Pinpoint the cell where the given text exists, returning its (x, y) midpoint coordinate. 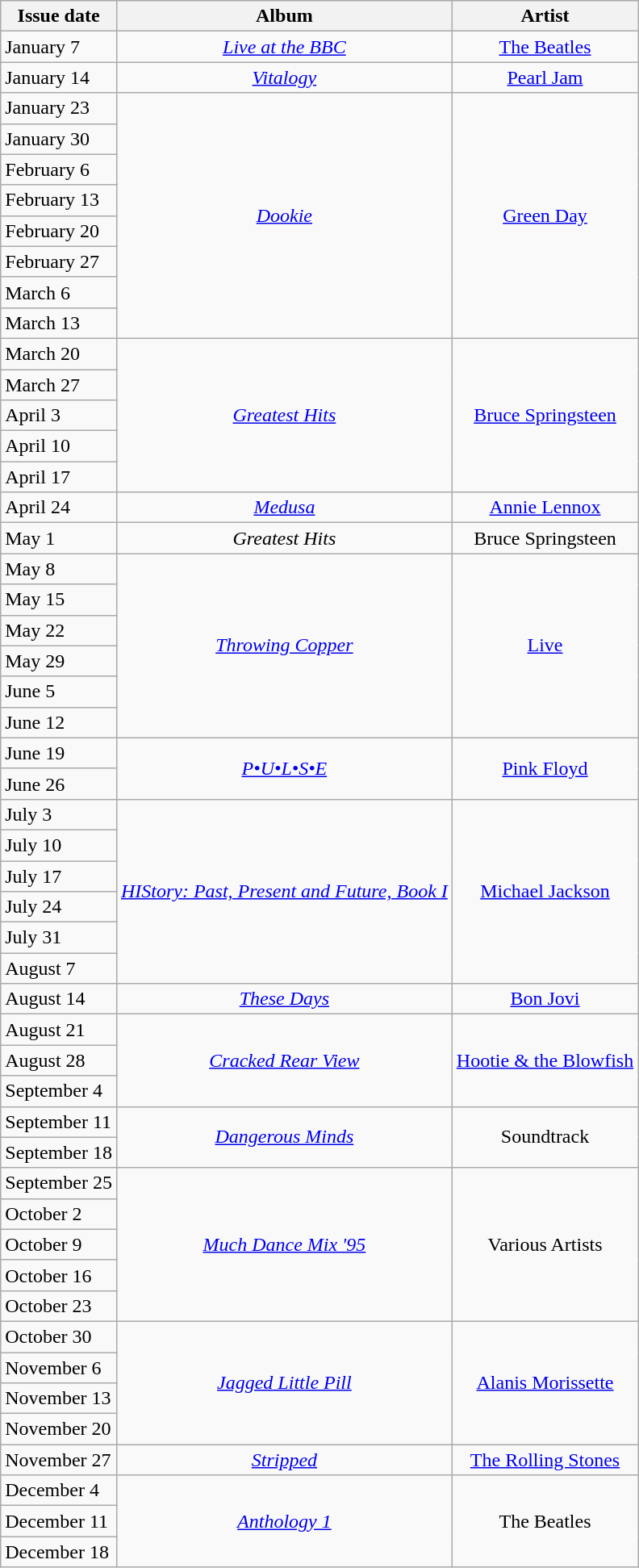
October 16 (59, 1275)
April 17 (59, 477)
August 21 (59, 1030)
June 19 (59, 753)
Alanis Morissette (545, 1382)
March 6 (59, 292)
January 30 (59, 139)
October 23 (59, 1306)
December 4 (59, 1491)
Cracked Rear View (284, 1060)
April 10 (59, 446)
September 4 (59, 1091)
Live at the BBC (284, 47)
August 14 (59, 999)
June 5 (59, 692)
November 13 (59, 1399)
July 17 (59, 876)
February 20 (59, 231)
Much Dance Mix '95 (284, 1244)
May 1 (59, 538)
December 11 (59, 1521)
October 30 (59, 1336)
Medusa (284, 508)
November 20 (59, 1429)
Dangerous Minds (284, 1137)
April 3 (59, 416)
January 7 (59, 47)
Pink Floyd (545, 768)
November 27 (59, 1460)
Anthology 1 (284, 1521)
Michael Jackson (545, 891)
Bon Jovi (545, 999)
Issue date (59, 16)
HIStory: Past, Present and Future, Book I (284, 891)
May 15 (59, 600)
December 18 (59, 1552)
Annie Lennox (545, 508)
June 12 (59, 722)
Soundtrack (545, 1137)
July 10 (59, 845)
Dookie (284, 215)
Throwing Copper (284, 646)
P•U•L•S•E (284, 768)
July 3 (59, 814)
Stripped (284, 1460)
July 31 (59, 938)
Various Artists (545, 1244)
Hootie & the Blowfish (545, 1060)
March 13 (59, 323)
September 11 (59, 1122)
April 24 (59, 508)
February 6 (59, 169)
May 29 (59, 661)
February 27 (59, 261)
These Days (284, 999)
Jagged Little Pill (284, 1382)
The Rolling Stones (545, 1460)
Live (545, 646)
January 14 (59, 77)
January 23 (59, 108)
September 25 (59, 1183)
Vitalogy (284, 77)
May 8 (59, 569)
Artist (545, 16)
February 13 (59, 200)
November 6 (59, 1368)
May 22 (59, 630)
August 7 (59, 968)
March 27 (59, 385)
September 18 (59, 1152)
March 20 (59, 353)
Album (284, 16)
August 28 (59, 1060)
Pearl Jam (545, 77)
July 24 (59, 907)
June 26 (59, 784)
October 9 (59, 1244)
Green Day (545, 215)
October 2 (59, 1214)
